Return (x, y) of the center of cell containing provided text 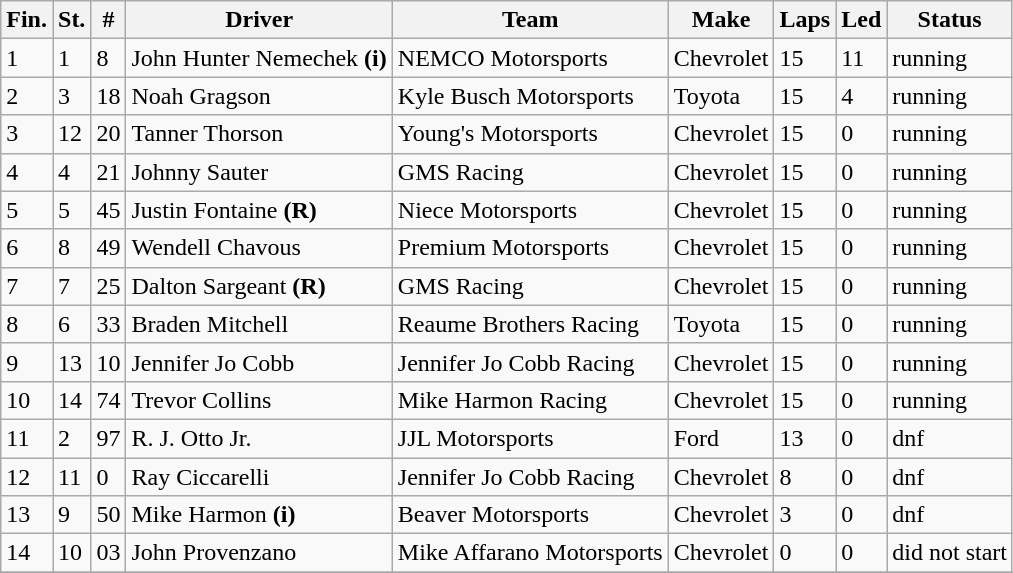
Led (862, 20)
45 (108, 210)
50 (108, 515)
Make (721, 20)
St. (71, 20)
21 (108, 172)
JJL Motorsports (530, 438)
97 (108, 438)
Jennifer Jo Cobb (259, 362)
Ray Ciccarelli (259, 477)
Justin Fontaine (R) (259, 210)
Mike Harmon (i) (259, 515)
Dalton Sargeant (R) (259, 286)
Braden Mitchell (259, 324)
John Provenzano (259, 553)
Fin. (27, 20)
33 (108, 324)
Premium Motorsports (530, 248)
Wendell Chavous (259, 248)
49 (108, 248)
Young's Motorsports (530, 134)
did not start (950, 553)
R. J. Otto Jr. (259, 438)
Mike Harmon Racing (530, 400)
20 (108, 134)
John Hunter Nemechek (i) (259, 58)
# (108, 20)
Trevor Collins (259, 400)
Kyle Busch Motorsports (530, 96)
Beaver Motorsports (530, 515)
74 (108, 400)
Johnny Sauter (259, 172)
Laps (805, 20)
25 (108, 286)
18 (108, 96)
NEMCO Motorsports (530, 58)
Mike Affarano Motorsports (530, 553)
03 (108, 553)
Status (950, 20)
Tanner Thorson (259, 134)
Team (530, 20)
Ford (721, 438)
Niece Motorsports (530, 210)
Noah Gragson (259, 96)
Driver (259, 20)
Reaume Brothers Racing (530, 324)
